Detect which cell encompasses the target text, then output its [x, y] center coordinate. 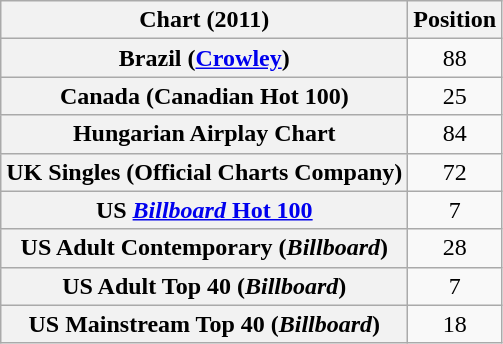
88 [455, 58]
18 [455, 324]
Canada (Canadian Hot 100) [204, 96]
Position [455, 20]
72 [455, 172]
25 [455, 96]
US Billboard Hot 100 [204, 210]
UK Singles (Official Charts Company) [204, 172]
Chart (2011) [204, 20]
28 [455, 248]
Brazil (Crowley) [204, 58]
US Adult Top 40 (Billboard) [204, 286]
US Mainstream Top 40 (Billboard) [204, 324]
Hungarian Airplay Chart [204, 134]
US Adult Contemporary (Billboard) [204, 248]
84 [455, 134]
